Output the [X, Y] coordinate of the center of the cell containing the given text.  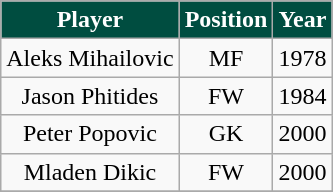
Player [90, 20]
Aleks Mihailovic [90, 58]
Jason Phitides [90, 96]
1978 [302, 58]
GK [226, 134]
Year [302, 20]
Position [226, 20]
Mladen Dikic [90, 172]
MF [226, 58]
Peter Popovic [90, 134]
1984 [302, 96]
